Extract the [x, y] coordinate from the center of the cell holding the provided text.  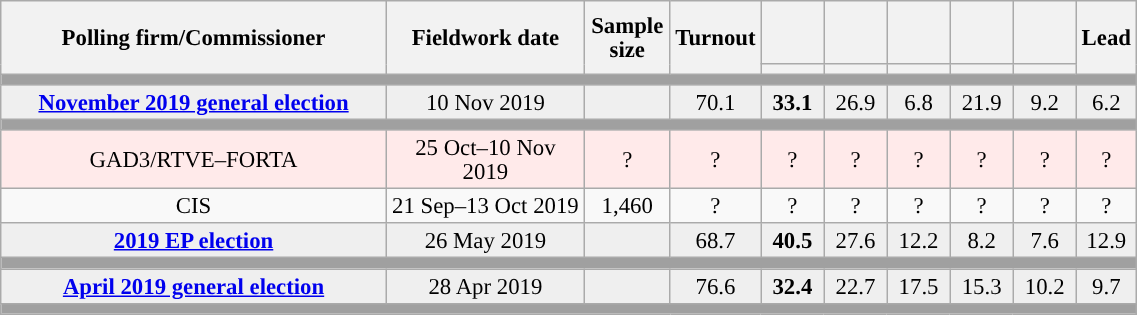
Polling firm/Commissioner [194, 38]
Turnout [716, 38]
10.2 [1044, 286]
9.7 [1106, 286]
33.1 [792, 102]
Sample size [627, 38]
68.7 [716, 242]
CIS [194, 206]
2019 EP election [194, 242]
6.8 [918, 102]
GAD3/RTVE–FORTA [194, 160]
25 Oct–10 Nov 2019 [485, 160]
21 Sep–13 Oct 2019 [485, 206]
Lead [1106, 38]
15.3 [982, 286]
28 Apr 2019 [485, 286]
10 Nov 2019 [485, 102]
12.2 [918, 242]
76.6 [716, 286]
9.2 [1044, 102]
32.4 [792, 286]
17.5 [918, 286]
27.6 [856, 242]
26.9 [856, 102]
22.7 [856, 286]
12.9 [1106, 242]
26 May 2019 [485, 242]
7.6 [1044, 242]
8.2 [982, 242]
40.5 [792, 242]
21.9 [982, 102]
April 2019 general election [194, 286]
Fieldwork date [485, 38]
1,460 [627, 206]
6.2 [1106, 102]
70.1 [716, 102]
November 2019 general election [194, 102]
